Output the (X, Y) coordinate of the center of the cell containing the given text.  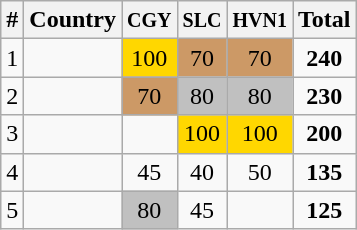
4 (12, 172)
1 (12, 58)
5 (12, 210)
240 (325, 58)
50 (260, 172)
135 (325, 172)
40 (202, 172)
125 (325, 210)
Country (73, 20)
3 (12, 134)
200 (325, 134)
2 (12, 96)
Total (325, 20)
230 (325, 96)
HVN1 (260, 20)
SLC (202, 20)
# (12, 20)
CGY (150, 20)
